Return [X, Y] of the center of cell containing provided text 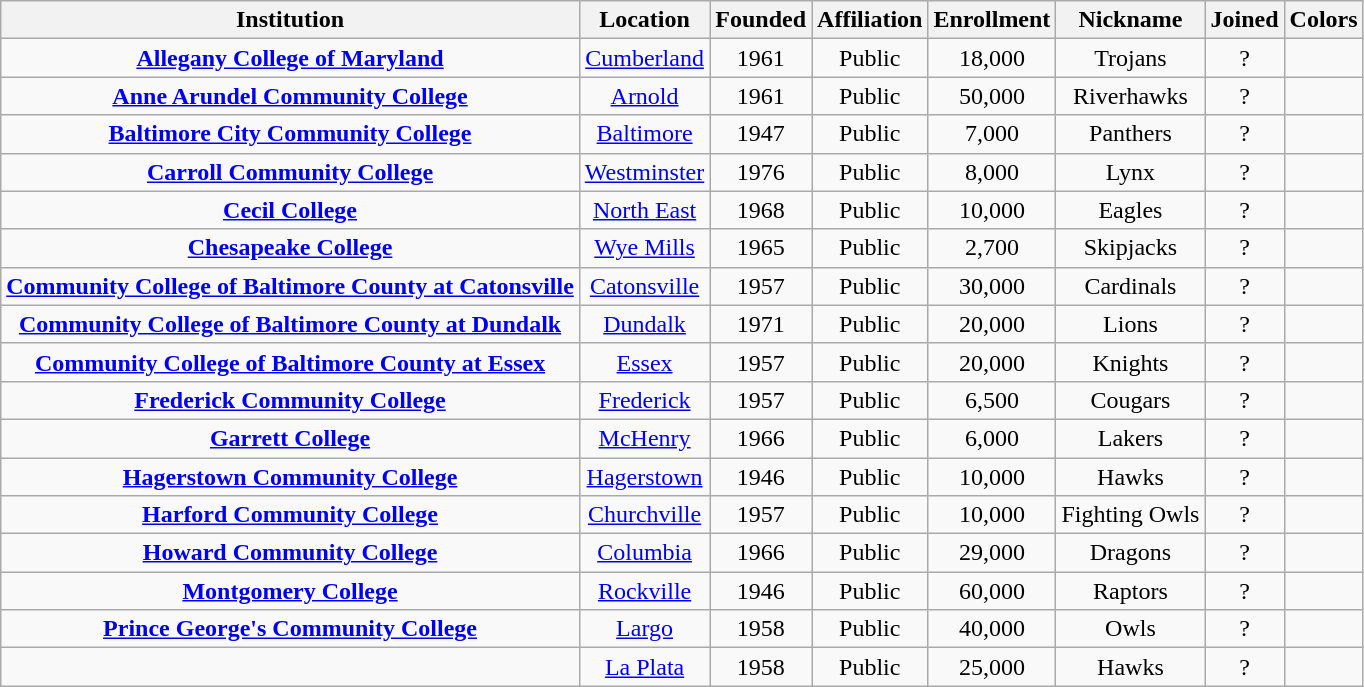
8,000 [992, 172]
29,000 [992, 553]
7,000 [992, 134]
Baltimore [644, 134]
1968 [761, 210]
Trojans [1130, 58]
Frederick Community College [290, 400]
Wye Mills [644, 248]
40,000 [992, 629]
Panthers [1130, 134]
McHenry [644, 438]
Cecil College [290, 210]
Garrett College [290, 438]
Lions [1130, 324]
Columbia [644, 553]
60,000 [992, 591]
Nickname [1130, 20]
2,700 [992, 248]
Churchville [644, 515]
Joined [1244, 20]
Owls [1130, 629]
Essex [644, 362]
Founded [761, 20]
Raptors [1130, 591]
Enrollment [992, 20]
6,000 [992, 438]
Eagles [1130, 210]
Skipjacks [1130, 248]
Frederick [644, 400]
30,000 [992, 286]
Community College of Baltimore County at Catonsville [290, 286]
Carroll Community College [290, 172]
North East [644, 210]
Arnold [644, 96]
Cumberland [644, 58]
50,000 [992, 96]
Fighting Owls [1130, 515]
1971 [761, 324]
Location [644, 20]
Knights [1130, 362]
Montgomery College [290, 591]
Dragons [1130, 553]
Catonsville [644, 286]
Dundalk [644, 324]
Rockville [644, 591]
6,500 [992, 400]
Howard Community College [290, 553]
Chesapeake College [290, 248]
Lakers [1130, 438]
18,000 [992, 58]
Westminster [644, 172]
25,000 [992, 667]
Baltimore City Community College [290, 134]
Community College of Baltimore County at Dundalk [290, 324]
La Plata [644, 667]
1947 [761, 134]
Colors [1324, 20]
Largo [644, 629]
Institution [290, 20]
Prince George's Community College [290, 629]
Riverhawks [1130, 96]
Hagerstown [644, 477]
Lynx [1130, 172]
1976 [761, 172]
Anne Arundel Community College [290, 96]
Hagerstown Community College [290, 477]
1965 [761, 248]
Cardinals [1130, 286]
Affiliation [870, 20]
Cougars [1130, 400]
Allegany College of Maryland [290, 58]
Community College of Baltimore County at Essex [290, 362]
Harford Community College [290, 515]
